Determine the [X, Y] coordinate at the center of the cell enclosing the given text.  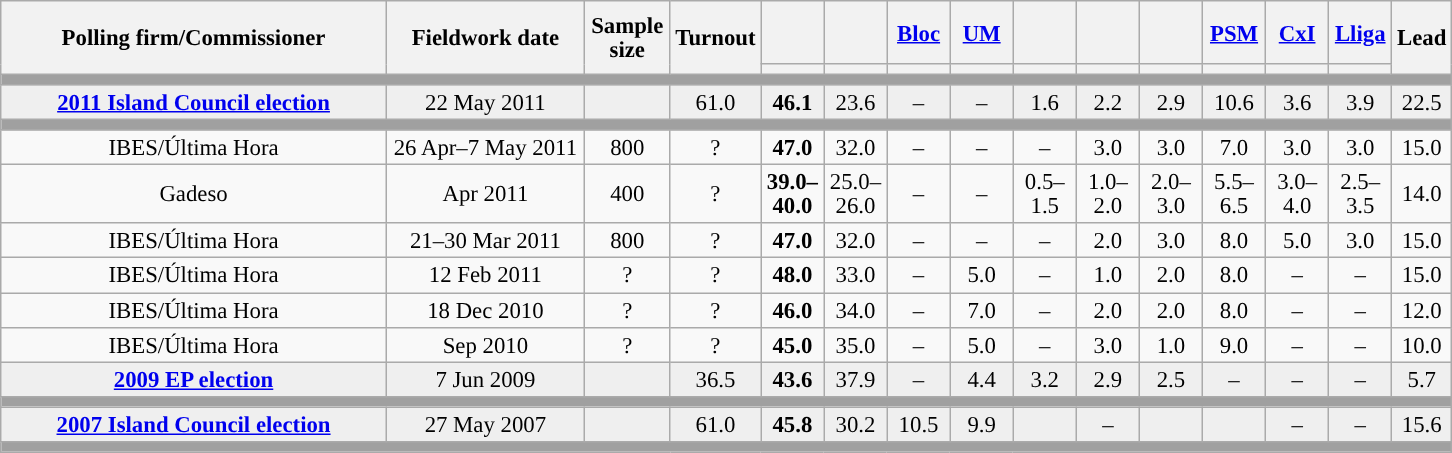
400 [627, 194]
39.0–40.0 [792, 194]
1.0–2.0 [1108, 194]
43.6 [792, 380]
10.5 [918, 424]
45.0 [792, 344]
12 Feb 2011 [485, 276]
Polling firm/Commissioner [194, 38]
2011 Island Council election [194, 102]
35.0 [856, 344]
26 Apr–7 May 2011 [485, 148]
34.0 [856, 310]
Lead [1422, 38]
48.0 [792, 276]
15.6 [1422, 424]
14.0 [1422, 194]
4.4 [982, 380]
36.5 [716, 380]
46.1 [792, 102]
33.0 [856, 276]
7 Jun 2009 [485, 380]
37.9 [856, 380]
2007 Island Council election [194, 424]
Sample size [627, 38]
25.0–26.0 [856, 194]
Apr 2011 [485, 194]
Turnout [716, 38]
2.2 [1108, 102]
3.6 [1298, 102]
45.8 [792, 424]
22.5 [1422, 102]
2.5 [1170, 380]
1.6 [1044, 102]
3.2 [1044, 380]
18 Dec 2010 [485, 310]
Sep 2010 [485, 344]
Bloc [918, 32]
3.9 [1360, 102]
2009 EP election [194, 380]
Fieldwork date [485, 38]
5.5–6.5 [1234, 194]
21–30 Mar 2011 [485, 242]
9.9 [982, 424]
0.5–1.5 [1044, 194]
CxI [1298, 32]
10.6 [1234, 102]
30.2 [856, 424]
23.6 [856, 102]
Lliga [1360, 32]
UM [982, 32]
9.0 [1234, 344]
5.7 [1422, 380]
10.0 [1422, 344]
27 May 2007 [485, 424]
PSM [1234, 32]
3.0–4.0 [1298, 194]
Gadeso [194, 194]
2.5–3.5 [1360, 194]
2.0–3.0 [1170, 194]
12.0 [1422, 310]
46.0 [792, 310]
22 May 2011 [485, 102]
